Output the [X, Y] coordinate of the center of the cell containing the given text.  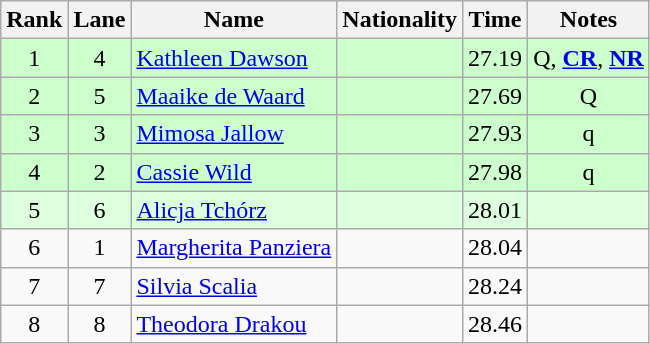
Lane [100, 20]
Mimosa Jallow [234, 134]
27.98 [496, 172]
Margherita Panziera [234, 248]
Kathleen Dawson [234, 58]
Cassie Wild [234, 172]
27.19 [496, 58]
Q, CR, NR [589, 58]
28.24 [496, 286]
Maaike de Waard [234, 96]
Notes [589, 20]
Theodora Drakou [234, 324]
Nationality [400, 20]
28.01 [496, 210]
Name [234, 20]
Alicja Tchórz [234, 210]
27.93 [496, 134]
28.46 [496, 324]
Q [589, 96]
Rank [34, 20]
Time [496, 20]
28.04 [496, 248]
Silvia Scalia [234, 286]
27.69 [496, 96]
